Determine the (x, y) coordinate at the center of the cell enclosing the given text.  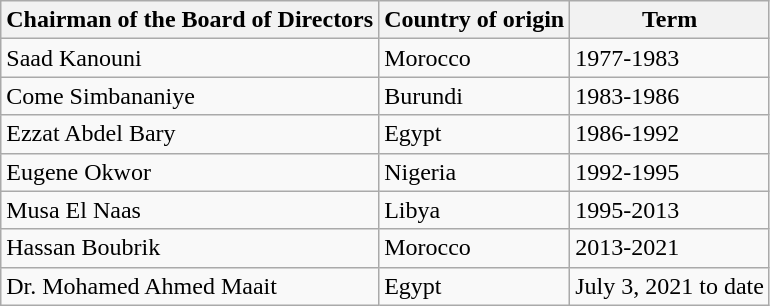
Libya (474, 210)
1977-1983 (670, 58)
1995-2013 (670, 210)
Musa El Naas (190, 210)
Chairman of the Board of Directors (190, 20)
Dr. Mohamed Ahmed Maait (190, 286)
1992-1995 (670, 172)
Term (670, 20)
1986-1992 (670, 134)
Eugene Okwor (190, 172)
Country of origin (474, 20)
July 3, 2021 to date (670, 286)
Saad Kanouni (190, 58)
2013-2021 (670, 248)
Hassan Boubrik (190, 248)
1983-1986 (670, 96)
Come Simbananiye (190, 96)
Nigeria (474, 172)
Burundi (474, 96)
Ezzat Abdel Bary (190, 134)
